Return [X, Y] of the center of cell containing provided text 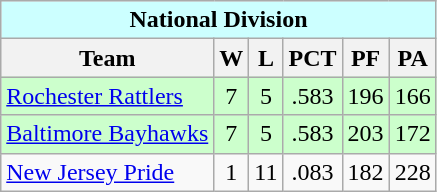
Rochester Rattlers [108, 96]
203 [366, 134]
228 [412, 172]
PA [412, 58]
W [232, 58]
1 [232, 172]
166 [412, 96]
L [266, 58]
.083 [312, 172]
New Jersey Pride [108, 172]
196 [366, 96]
11 [266, 172]
Baltimore Bayhawks [108, 134]
172 [412, 134]
182 [366, 172]
PCT [312, 58]
National Division [218, 20]
PF [366, 58]
Team [108, 58]
